Find where the given text appears and provide that cell's center as [X, Y] coordinate. 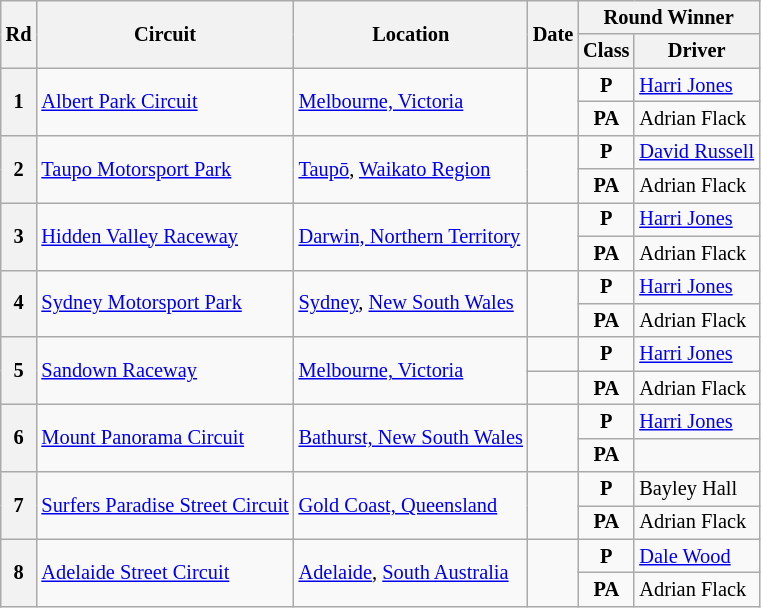
Adelaide, South Australia [411, 572]
Rd [19, 34]
Date [553, 34]
Sydney Motorsport Park [164, 304]
Mount Panorama Circuit [164, 438]
Location [411, 34]
Sandown Raceway [164, 370]
Gold Coast, Queensland [411, 506]
Bayley Hall [696, 489]
4 [19, 304]
Driver [696, 51]
Sydney, New South Wales [411, 304]
David Russell [696, 152]
Hidden Valley Raceway [164, 236]
Round Winner [668, 17]
Adelaide Street Circuit [164, 572]
3 [19, 236]
Circuit [164, 34]
2 [19, 168]
Bathurst, New South Wales [411, 438]
6 [19, 438]
Taupo Motorsport Park [164, 168]
1 [19, 102]
7 [19, 506]
5 [19, 370]
Darwin, Northern Territory [411, 236]
8 [19, 572]
Taupō, Waikato Region [411, 168]
Albert Park Circuit [164, 102]
Dale Wood [696, 556]
Surfers Paradise Street Circuit [164, 506]
Class [606, 51]
